Detect which cell encompasses the target text, then output its (X, Y) center coordinate. 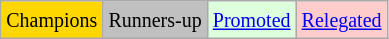
Champions (52, 20)
Promoted (252, 20)
Runners-up (155, 20)
Relegated (342, 20)
